From the cell containing the given text, extract its center point as [x, y] coordinate. 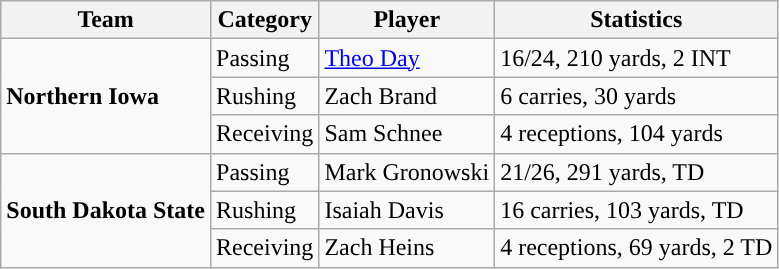
Team [106, 20]
Theo Day [407, 58]
Isaiah Davis [407, 210]
6 carries, 30 yards [636, 96]
4 receptions, 104 yards [636, 134]
Category [265, 20]
16/24, 210 yards, 2 INT [636, 58]
Player [407, 20]
21/26, 291 yards, TD [636, 172]
16 carries, 103 yards, TD [636, 210]
South Dakota State [106, 210]
Statistics [636, 20]
Northern Iowa [106, 96]
Zach Heins [407, 248]
Sam Schnee [407, 134]
Mark Gronowski [407, 172]
4 receptions, 69 yards, 2 TD [636, 248]
Zach Brand [407, 96]
